For the text-containing cell, return its midpoint in [X, Y] coordinate format. 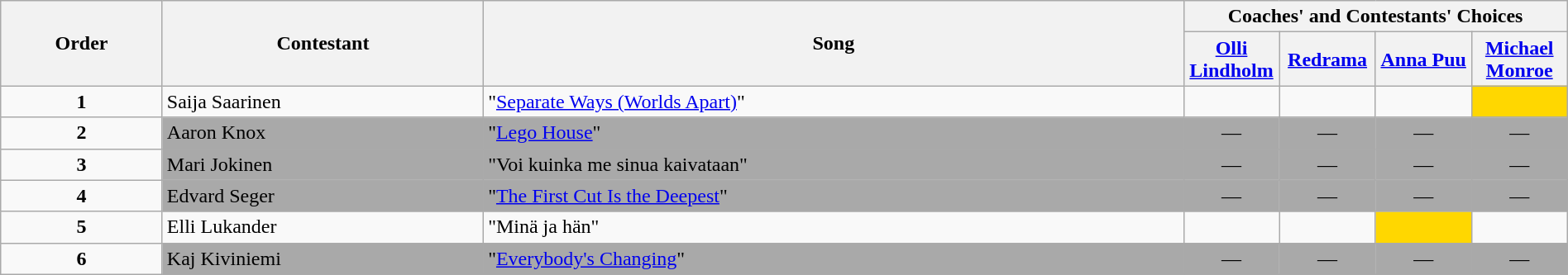
"Separate Ways (Worlds Apart)" [834, 102]
4 [82, 196]
3 [82, 164]
Aaron Knox [323, 133]
Anna Puu [1423, 59]
Redrama [1327, 59]
6 [82, 258]
Coaches' and Contestants' Choices [1375, 17]
2 [82, 133]
Mari Jokinen [323, 164]
Olli Lindholm [1231, 59]
Saija Saarinen [323, 102]
Song [834, 43]
"Lego House" [834, 133]
Michael Monroe [1519, 59]
Contestant [323, 43]
Edvard Seger [323, 196]
"Minä ja hän" [834, 227]
Kaj Kiviniemi [323, 258]
5 [82, 227]
"The First Cut Is the Deepest" [834, 196]
"Voi kuinka me sinua kaivataan" [834, 164]
Order [82, 43]
"Everybody's Changing" [834, 258]
1 [82, 102]
Elli Lukander [323, 227]
